Identify which cell holds the provided text, then report its (x, y) central coordinate. 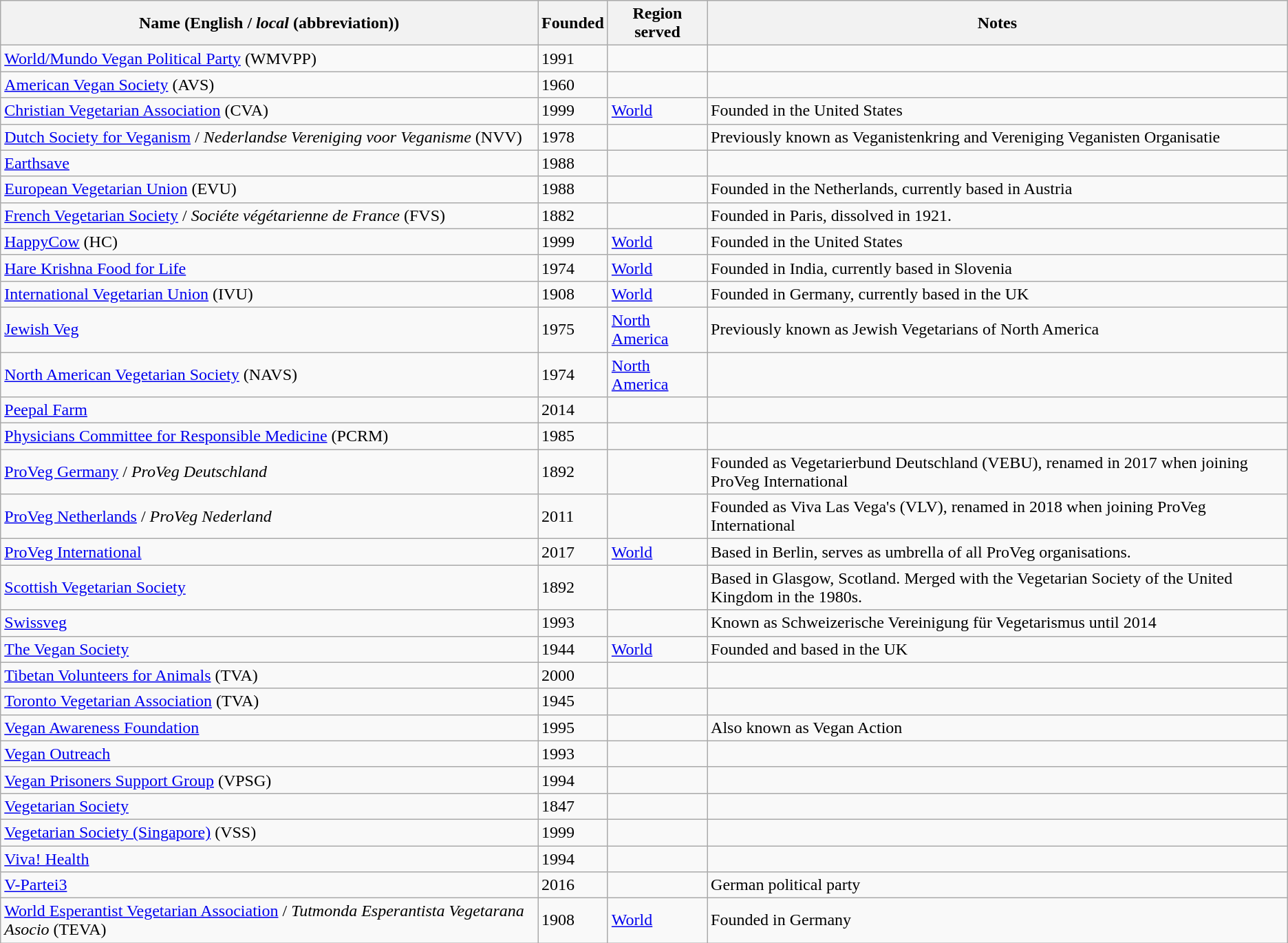
Founded in Paris, dissolved in 1921. (998, 215)
German political party (998, 885)
1975 (573, 329)
2014 (573, 410)
World Esperantist Vegetarian Association / Tutmonda Esperantista Vegetarana Asocio (TEVA) (270, 921)
2017 (573, 552)
Earthsave (270, 163)
1945 (573, 701)
1995 (573, 728)
Founded in Germany, currently based in the UK (998, 294)
1985 (573, 436)
Hare Krishna Food for Life (270, 268)
Founded as Vegetarierbund Deutschland (VEBU), renamed in 2017 when joining ProVeg International (998, 472)
Known as Schweizerische Vereinigung für Vegetarismus until 2014 (998, 623)
V-Partei3 (270, 885)
ProVeg International (270, 552)
French Vegetarian Society / Sociéte végétarienne de France (FVS) (270, 215)
Name (English / local (abbreviation)) (270, 23)
World/Mundo Vegan Political Party (WMVPP) (270, 59)
Swissveg (270, 623)
Founded and based in the UK (998, 649)
Based in Berlin, serves as umbrella of all ProVeg organisations. (998, 552)
2011 (573, 516)
Previously known as Jewish Vegetarians of North America (998, 329)
Founded as Viva Las Vega's (VLV), renamed in 2018 when joining ProVeg International (998, 516)
Jewish Veg (270, 329)
International Vegetarian Union (IVU) (270, 294)
Also known as Vegan Action (998, 728)
1978 (573, 137)
Physicians Committee for Responsible Medicine (PCRM) (270, 436)
Vegan Awareness Foundation (270, 728)
2016 (573, 885)
Notes (998, 23)
Founded in the Netherlands, currently based in Austria (998, 189)
1991 (573, 59)
Region served (657, 23)
ProVeg Netherlands / ProVeg Nederland (270, 516)
Tibetan Volunteers for Animals (TVA) (270, 675)
Peepal Farm (270, 410)
HappyCow (HC) (270, 242)
North American Vegetarian Society (NAVS) (270, 374)
Based in Glasgow, Scotland. Merged with the Vegetarian Society of the United Kingdom in the 1980s. (998, 588)
American Vegan Society (AVS) (270, 85)
Dutch Society for Veganism / Nederlandse Vereniging voor Veganisme (NVV) (270, 137)
The Vegan Society (270, 649)
Vegetarian Society (Singapore) (VSS) (270, 832)
Founded in India, currently based in Slovenia (998, 268)
Scottish Vegetarian Society (270, 588)
1960 (573, 85)
1882 (573, 215)
Vegan Outreach (270, 754)
Founded in Germany (998, 921)
2000 (573, 675)
Viva! Health (270, 858)
Christian Vegetarian Association (CVA) (270, 111)
European Vegetarian Union (EVU) (270, 189)
Vegetarian Society (270, 806)
Vegan Prisoners Support Group (VPSG) (270, 780)
ProVeg Germany / ProVeg Deutschland (270, 472)
1944 (573, 649)
1847 (573, 806)
Founded (573, 23)
Toronto Vegetarian Association (TVA) (270, 701)
Previously known as Veganistenkring and Vereniging Veganisten Organisatie (998, 137)
